Locate the cell with the specified text and output its [x, y] center coordinate. 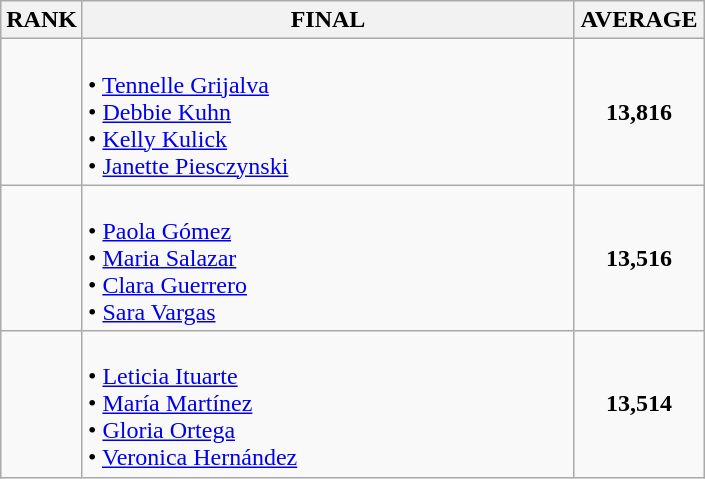
RANK [42, 20]
FINAL [328, 20]
AVERAGE [640, 20]
• Leticia Ituarte• María Martínez• Gloria Ortega• Veronica Hernández [328, 404]
13,514 [640, 404]
• Tennelle Grijalva• Debbie Kuhn• Kelly Kulick• Janette Piesczynski [328, 112]
13,816 [640, 112]
• Paola Gómez• Maria Salazar• Clara Guerrero• Sara Vargas [328, 258]
13,516 [640, 258]
